Find where the given text appears and provide that cell's center as [x, y] coordinate. 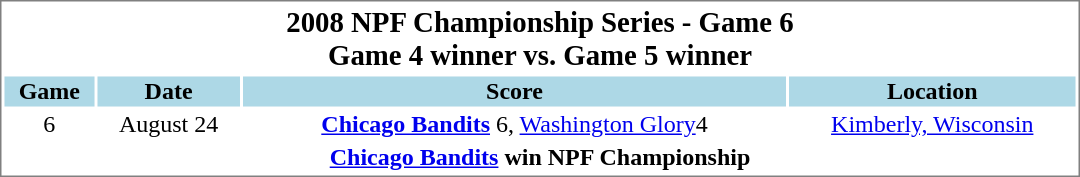
August 24 [168, 125]
Date [168, 91]
Location [932, 91]
Score [514, 91]
Kimberly, Wisconsin [932, 125]
Chicago Bandits win NPF Championship [540, 157]
Chicago Bandits 6, Washington Glory4 [514, 125]
2008 NPF Championship Series - Game 6Game 4 winner vs. Game 5 winner [540, 38]
Game [49, 91]
6 [49, 125]
